Search for the cell housing the specified text and yield its [X, Y] center coordinate. 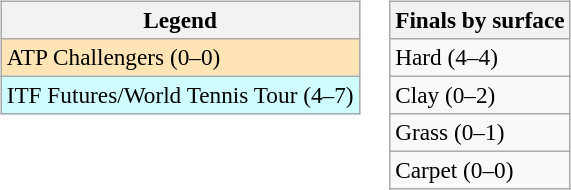
Carpet (0–0) [480, 171]
Grass (0–1) [480, 133]
Clay (0–2) [480, 95]
Hard (4–4) [480, 57]
ATP Challengers (0–0) [180, 57]
Legend [180, 20]
Finals by surface [480, 20]
ITF Futures/World Tennis Tour (4–7) [180, 95]
